Determine the [x, y] coordinate at the center of the cell enclosing the given text.  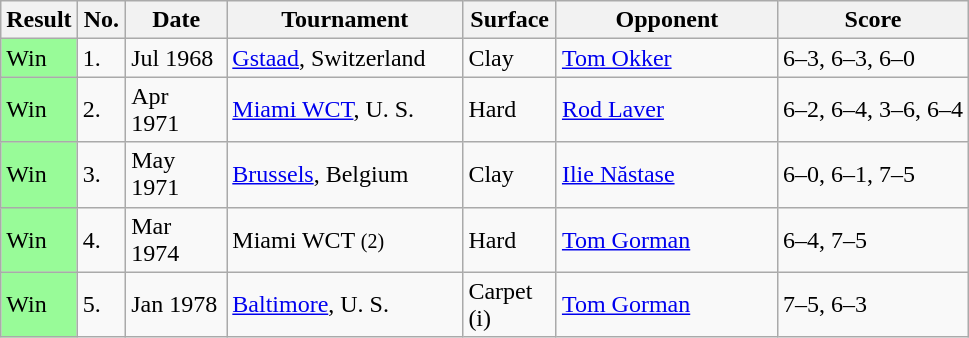
Miami WCT (2) [345, 240]
4. [102, 240]
May 1971 [176, 174]
Surface [510, 20]
6–2, 6–4, 3–6, 6–4 [872, 110]
Baltimore, U. S. [345, 304]
3. [102, 174]
Result [39, 20]
Tom Okker [666, 58]
Miami WCT, U. S. [345, 110]
Carpet (i) [510, 304]
6–4, 7–5 [872, 240]
Ilie Năstase [666, 174]
No. [102, 20]
Apr 1971 [176, 110]
Gstaad, Switzerland [345, 58]
Score [872, 20]
1. [102, 58]
Opponent [666, 20]
6–0, 6–1, 7–5 [872, 174]
Mar 1974 [176, 240]
Rod Laver [666, 110]
Date [176, 20]
Jan 1978 [176, 304]
Tournament [345, 20]
2. [102, 110]
Brussels, Belgium [345, 174]
6–3, 6–3, 6–0 [872, 58]
5. [102, 304]
7–5, 6–3 [872, 304]
Jul 1968 [176, 58]
